Search for the cell housing the specified text and yield its (x, y) center coordinate. 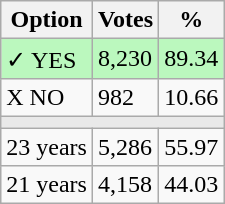
X NO (47, 97)
✓ YES (47, 59)
% (192, 20)
5,286 (125, 147)
23 years (47, 147)
21 years (47, 185)
8,230 (125, 59)
44.03 (192, 185)
982 (125, 97)
Option (47, 20)
10.66 (192, 97)
89.34 (192, 59)
Votes (125, 20)
4,158 (125, 185)
55.97 (192, 147)
